Return [x, y] of the center of cell containing provided text 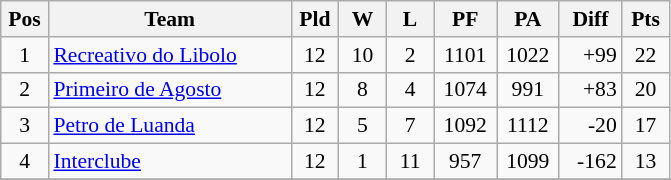
Recreativo do Libolo [170, 55]
PF [466, 19]
7 [410, 126]
1092 [466, 126]
17 [646, 126]
Primeiro de Agosto [170, 90]
Petro de Luanda [170, 126]
Pld [315, 19]
1022 [528, 55]
13 [646, 162]
Interclube [170, 162]
1099 [528, 162]
W [363, 19]
+83 [590, 90]
Pos [25, 19]
-162 [590, 162]
PA [528, 19]
-20 [590, 126]
1101 [466, 55]
1112 [528, 126]
Team [170, 19]
8 [363, 90]
1074 [466, 90]
3 [25, 126]
20 [646, 90]
Diff [590, 19]
991 [528, 90]
22 [646, 55]
10 [363, 55]
+99 [590, 55]
5 [363, 126]
Pts [646, 19]
957 [466, 162]
L [410, 19]
11 [410, 162]
